Determine the (X, Y) coordinate at the center of the cell enclosing the given text.  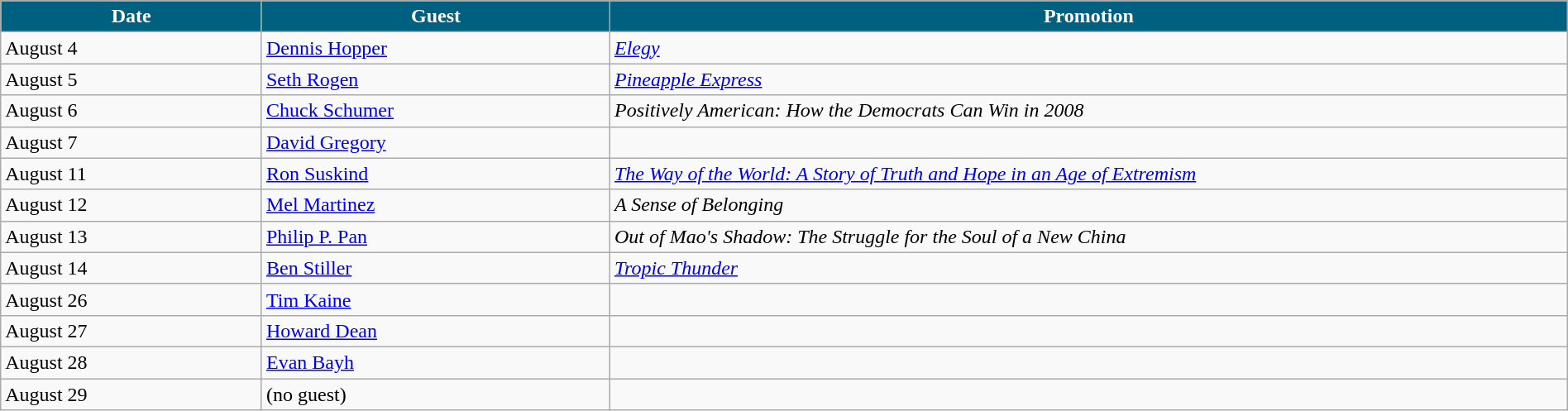
(no guest) (435, 394)
Mel Martinez (435, 205)
August 4 (131, 48)
Evan Bayh (435, 362)
Positively American: How the Democrats Can Win in 2008 (1088, 111)
August 7 (131, 142)
August 26 (131, 299)
Date (131, 17)
Tim Kaine (435, 299)
Pineapple Express (1088, 79)
August 28 (131, 362)
August 5 (131, 79)
Chuck Schumer (435, 111)
The Way of the World: A Story of Truth and Hope in an Age of Extremism (1088, 174)
Seth Rogen (435, 79)
Howard Dean (435, 331)
Promotion (1088, 17)
August 13 (131, 237)
Guest (435, 17)
August 6 (131, 111)
August 29 (131, 394)
August 27 (131, 331)
Philip P. Pan (435, 237)
Dennis Hopper (435, 48)
August 11 (131, 174)
David Gregory (435, 142)
Ben Stiller (435, 268)
Elegy (1088, 48)
Out of Mao's Shadow: The Struggle for the Soul of a New China (1088, 237)
A Sense of Belonging (1088, 205)
Tropic Thunder (1088, 268)
August 14 (131, 268)
August 12 (131, 205)
Ron Suskind (435, 174)
